For the text-containing cell, return its midpoint in [x, y] coordinate format. 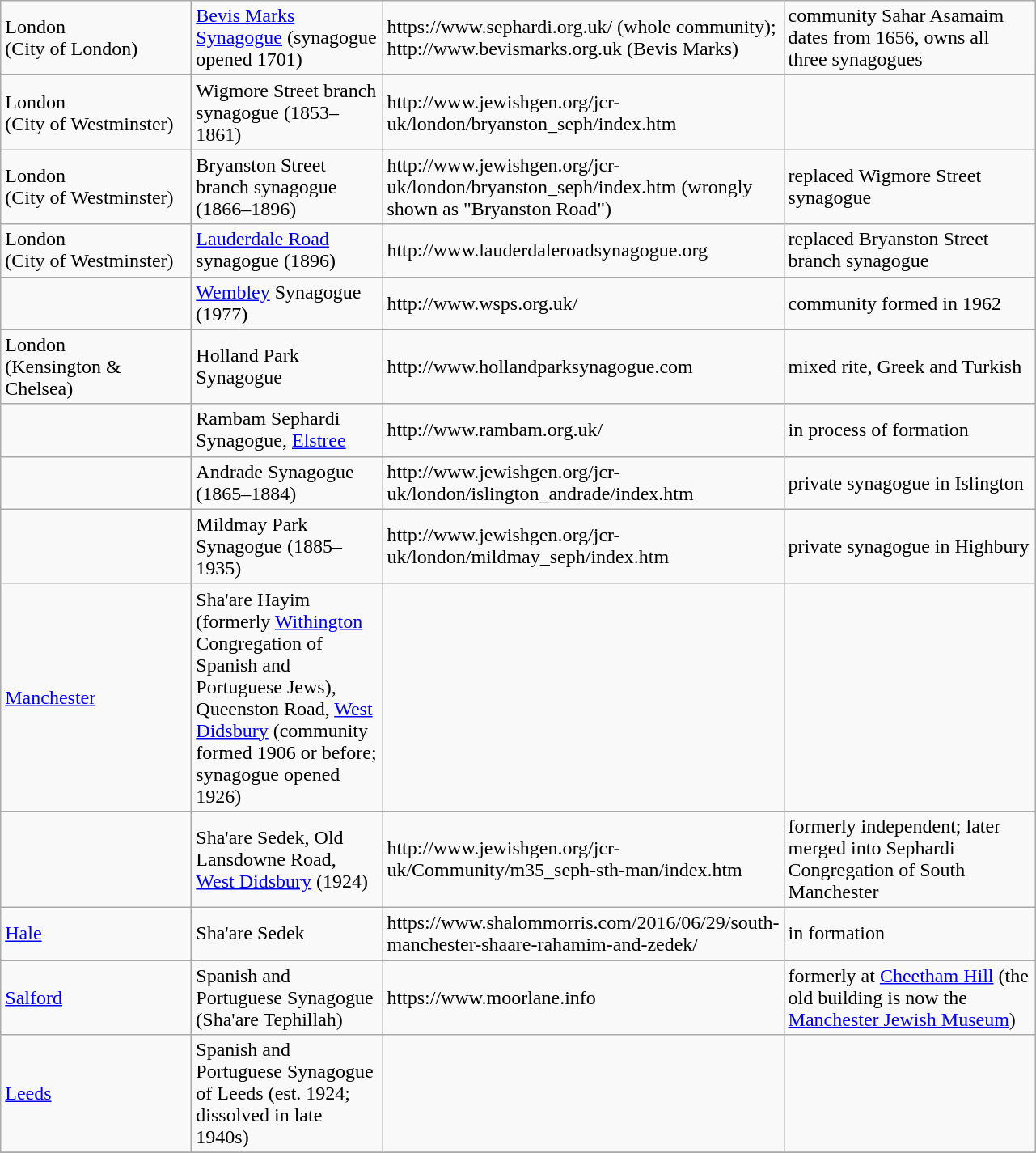
London(Kensington & Chelsea) [96, 367]
Mildmay Park Synagogue (1885–1935) [287, 546]
http://www.jewishgen.org/jcr-uk/london/mildmay_seph/index.htm [583, 546]
Holland Park Synagogue [287, 367]
Salford [96, 997]
replaced Wigmore Street synagogue [909, 187]
formerly independent; later merged into Sephardi Congregation of South Manchester [909, 859]
Bevis Marks Synagogue (synagogue opened 1701) [287, 38]
private synagogue in Islington [909, 482]
Wigmore Street branch synagogue (1853–1861) [287, 112]
Andrade Synagogue (1865–1884) [287, 482]
https://www.shalommorris.com/2016/06/29/south-manchester-shaare-rahamim-and-zedek/ [583, 934]
Spanish and Portuguese Synagogue of Leeds (est. 1924; dissolved in late 1940s) [287, 1094]
http://www.jewishgen.org/jcr-uk/london/bryanston_seph/index.htm (wrongly shown as "Bryanston Road") [583, 187]
Lauderdale Road synagogue (1896) [287, 251]
https://www.moorlane.info [583, 997]
in formation [909, 934]
Leeds [96, 1094]
Sha'are Sedek [287, 934]
http://www.jewishgen.org/jcr-uk/london/bryanston_seph/index.htm [583, 112]
Sha'are Sedek, Old Lansdowne Road, West Didsbury (1924) [287, 859]
http://www.wsps.org.uk/ [583, 303]
London(City of London) [96, 38]
replaced Bryanston Street branch synagogue [909, 251]
mixed rite, Greek and Turkish [909, 367]
Wembley Synagogue (1977) [287, 303]
Manchester [96, 697]
Hale [96, 934]
https://www.sephardi.org.uk/ (whole community); http://www.bevismarks.org.uk (Bevis Marks) [583, 38]
http://www.rambam.org.uk/ [583, 430]
community formed in 1962 [909, 303]
http://www.jewishgen.org/jcr-uk/london/islington_andrade/index.htm [583, 482]
Bryanston Street branch synagogue (1866–1896) [287, 187]
private synagogue in Highbury [909, 546]
formerly at Cheetham Hill (the old building is now the Manchester Jewish Museum) [909, 997]
Spanish and Portuguese Synagogue (Sha'are Tephillah) [287, 997]
http://www.hollandparksynagogue.com [583, 367]
Rambam Sephardi Synagogue, Elstree [287, 430]
http://www.jewishgen.org/jcr-uk/Community/m35_seph-sth-man/index.htm [583, 859]
http://www.lauderdaleroadsynagogue.org [583, 251]
community Sahar Asamaim dates from 1656, owns all three synagogues [909, 38]
in process of formation [909, 430]
